Find where the given text appears and provide that cell's center as [x, y] coordinate. 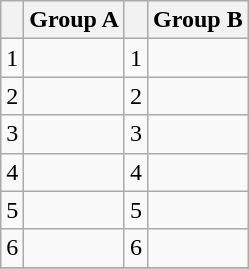
Group B [198, 20]
Group A [74, 20]
